Return (x, y) of the center of cell containing provided text 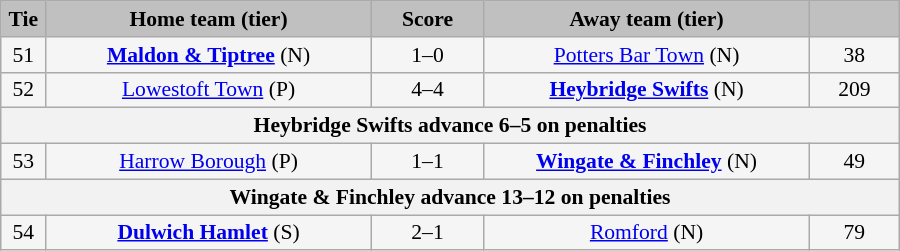
54 (24, 233)
Wingate & Finchley (N) (647, 162)
Wingate & Finchley advance 13–12 on penalties (450, 197)
Dulwich Hamlet (S) (209, 233)
Maldon & Tiptree (N) (209, 55)
38 (854, 55)
79 (854, 233)
209 (854, 90)
Lowestoft Town (P) (209, 90)
Harrow Borough (P) (209, 162)
Potters Bar Town (N) (647, 55)
49 (854, 162)
52 (24, 90)
1–0 (427, 55)
Heybridge Swifts (N) (647, 90)
1–1 (427, 162)
Home team (tier) (209, 19)
Heybridge Swifts advance 6–5 on penalties (450, 126)
Away team (tier) (647, 19)
2–1 (427, 233)
Score (427, 19)
53 (24, 162)
51 (24, 55)
Romford (N) (647, 233)
Tie (24, 19)
4–4 (427, 90)
